Determine the [X, Y] coordinate at the center of the cell enclosing the given text.  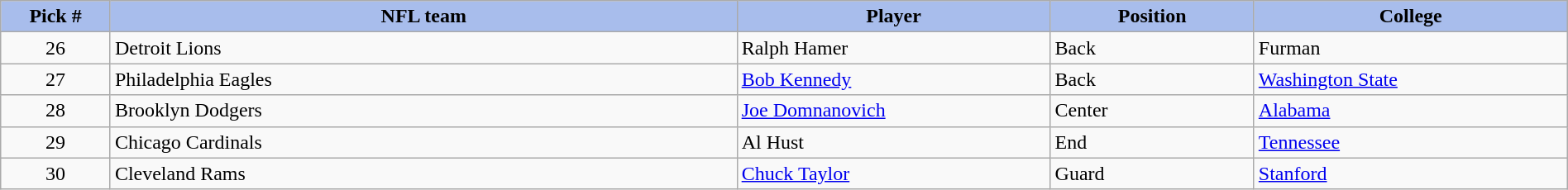
Brooklyn Dodgers [423, 111]
Detroit Lions [423, 48]
End [1152, 142]
College [1411, 17]
30 [56, 173]
Position [1152, 17]
Washington State [1411, 79]
Joe Domnanovich [893, 111]
28 [56, 111]
Alabama [1411, 111]
Bob Kennedy [893, 79]
Furman [1411, 48]
Stanford [1411, 173]
Tennessee [1411, 142]
Chuck Taylor [893, 173]
Center [1152, 111]
29 [56, 142]
Ralph Hamer [893, 48]
Player [893, 17]
Pick # [56, 17]
Cleveland Rams [423, 173]
27 [56, 79]
26 [56, 48]
Philadelphia Eagles [423, 79]
Al Hust [893, 142]
NFL team [423, 17]
Chicago Cardinals [423, 142]
Guard [1152, 173]
